Return [X, Y] of the center of cell containing provided text 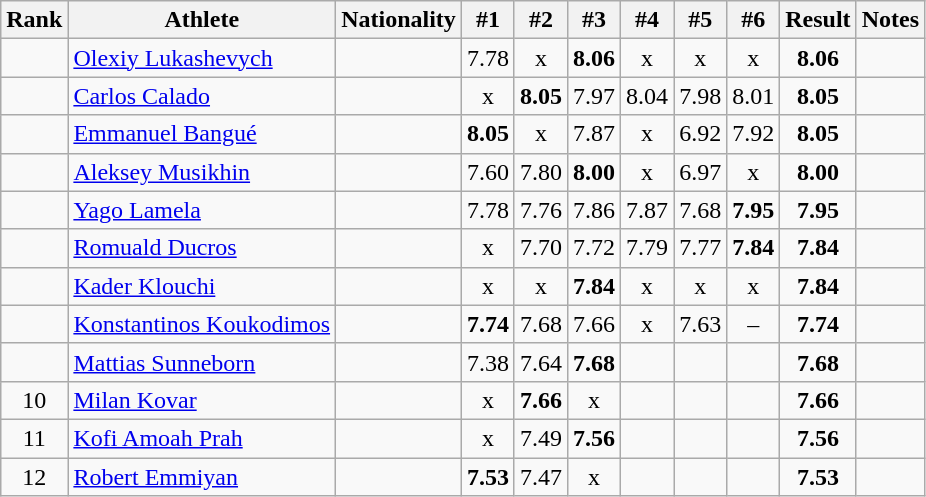
Kofi Amoah Prah [202, 438]
#1 [488, 20]
7.77 [700, 248]
7.63 [700, 324]
7.79 [648, 248]
#6 [754, 20]
7.72 [594, 248]
7.49 [540, 438]
7.92 [754, 134]
7.38 [488, 362]
7.76 [540, 210]
11 [34, 438]
6.97 [700, 172]
8.01 [754, 96]
Romuald Ducros [202, 248]
Notes [890, 20]
7.98 [700, 96]
Olexiy Lukashevych [202, 58]
#5 [700, 20]
6.92 [700, 134]
Emmanuel Bangué [202, 134]
Konstantinos Koukodimos [202, 324]
Kader Klouchi [202, 286]
Result [818, 20]
8.04 [648, 96]
7.60 [488, 172]
Aleksey Musikhin [202, 172]
Robert Emmiyan [202, 477]
12 [34, 477]
Nationality [399, 20]
7.86 [594, 210]
7.64 [540, 362]
Mattias Sunneborn [202, 362]
7.80 [540, 172]
– [754, 324]
7.97 [594, 96]
7.47 [540, 477]
#4 [648, 20]
Rank [34, 20]
Milan Kovar [202, 400]
Yago Lamela [202, 210]
#3 [594, 20]
10 [34, 400]
Athlete [202, 20]
7.70 [540, 248]
#2 [540, 20]
Carlos Calado [202, 96]
